Pinpoint the cell where the given text exists, returning its (X, Y) midpoint coordinate. 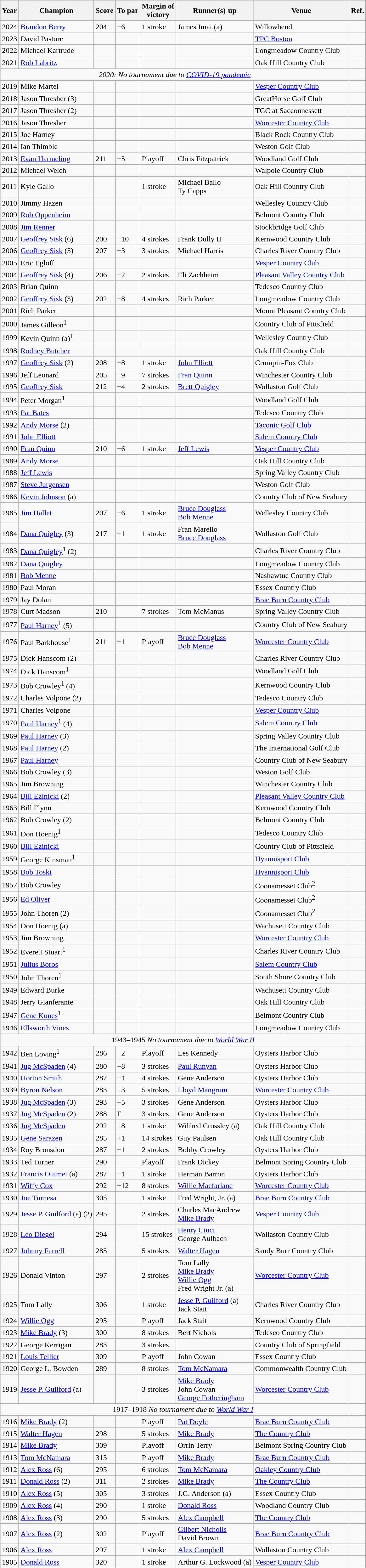
Paul Runyan (215, 1066)
+12 (128, 1186)
1933 (9, 1162)
Bob Crowley (2) (56, 820)
1934 (9, 1150)
Brian Quinn (56, 287)
Mount Pleasant Country Club (301, 311)
Ted Turner (56, 1162)
Bob Menne (56, 575)
John Thoren (2) (56, 913)
Bill Ezinicki (56, 846)
Country Club of Springfield (301, 1344)
1983 (9, 551)
Bob Crowley (56, 885)
Geoffrey Sisk (2) (56, 363)
1908 (9, 1517)
−3 (128, 251)
293 (104, 1102)
Jesse P. Guilford (a) (2) (56, 1214)
2005 (9, 263)
205 (104, 375)
1964 (9, 796)
Leo Diegel (56, 1235)
1941 (9, 1066)
Charles Volpone (56, 710)
Mike BradyJohn CowanGeorge Fotheringham (215, 1389)
1984 (9, 533)
1976 (9, 642)
Roy Bronsdon (56, 1150)
Frank Dully II (215, 239)
Willowbend (301, 27)
1938 (9, 1102)
Eli Zachheim (215, 275)
15 strokes (158, 1235)
1969 (9, 736)
Julius Boros (56, 964)
Alex Ross (2) (56, 1534)
Orrin Terry (215, 1446)
Jerry Gianferante (56, 1002)
202 (104, 299)
−9 (128, 375)
Alex Ross (56, 1550)
289 (104, 1369)
Wiffy Cox (56, 1186)
Black Rock Country Club (301, 134)
2017 (9, 110)
1920 (9, 1369)
TPC Boston (301, 39)
1998 (9, 351)
Charles Volpone (2) (56, 698)
1990 (9, 449)
Geoffrey Sisk (5) (56, 251)
1926 (9, 1276)
Ian Thimble (56, 146)
Everett Stuart1 (56, 951)
1966 (9, 772)
311 (104, 1481)
1951 (9, 964)
Tom Lally (56, 1305)
GreatHorse Golf Club (301, 99)
Mike Brady (2) (56, 1422)
Eric Egloff (56, 263)
Margin ofvictory (158, 11)
1999 (9, 338)
Oakley Country Club (301, 1469)
2006 (9, 251)
206 (104, 275)
Runner(s)-up (215, 11)
Rob Labritz (56, 63)
1940 (9, 1078)
Les Kennedy (215, 1053)
302 (104, 1534)
313 (104, 1458)
1956 (9, 899)
Jug McSpaden (2) (56, 1114)
Paul Moran (56, 588)
Willie Macfarlane (215, 1186)
2009 (9, 215)
1925 (9, 1305)
6 strokes (158, 1469)
2004 (9, 275)
David Pastore (56, 39)
Chris Fitzpatrick (215, 158)
1982 (9, 563)
+8 (128, 1126)
300 (104, 1333)
Willie Ogg (56, 1321)
320 (104, 1562)
1957 (9, 885)
Andy Morse (2) (56, 425)
1961 (9, 833)
1950 (9, 977)
Kyle Gallo (56, 187)
1955 (9, 913)
1965 (9, 784)
Dana Quigley (3) (56, 533)
1954 (9, 926)
1991 (9, 437)
2010 (9, 203)
Paul Harney (56, 760)
1953 (9, 938)
1981 (9, 575)
Joe Turnesa (56, 1198)
280 (104, 1066)
Bob Crowley (3) (56, 772)
Geoffrey Sisk (6) (56, 239)
Byron Nelson (56, 1090)
Alex Ross (3) (56, 1517)
+3 (128, 1090)
1994 (9, 400)
Andy Morse (56, 461)
2000 (9, 324)
Wilfred Crossley (a) (215, 1126)
Jack Stait (215, 1321)
Frank Dickey (215, 1162)
Evan Harmeling (56, 158)
1974 (9, 671)
1936 (9, 1126)
Dick Hanscom1 (56, 671)
Crumpin-Fox Club (301, 363)
1958 (9, 872)
Paul Harney (3) (56, 736)
1996 (9, 375)
1931 (9, 1186)
1930 (9, 1198)
Ellsworth Vines (56, 1028)
1960 (9, 846)
Bobby Crowley (215, 1150)
Kevin Johnson (a) (56, 497)
Bob Toski (56, 872)
1972 (9, 698)
1943–1945 No tournament due to World War II (183, 1040)
1929 (9, 1214)
Mike Brady (3) (56, 1333)
Bob Crowley1 (4) (56, 685)
Curt Madson (56, 612)
Bert Nichols (215, 1333)
Jason Thresher (56, 122)
2019 (9, 87)
2018 (9, 99)
South Shore Country Club (301, 977)
Pat Bates (56, 413)
1988 (9, 473)
Paul Harney (2) (56, 748)
1909 (9, 1505)
Walpole Country Club (301, 171)
1921 (9, 1356)
2011 (9, 187)
Champion (56, 11)
1905 (9, 1562)
Don Hoenig (a) (56, 926)
Jesse P. Guilford (a) (56, 1389)
Ed Oliver (56, 899)
1986 (9, 497)
2008 (9, 227)
Michael Kartrude (56, 51)
306 (104, 1305)
Alex Ross (4) (56, 1505)
E (128, 1114)
Lloyd Mangrum (215, 1090)
George Kerrigan (56, 1344)
Dana Quigley (56, 563)
2002 (9, 299)
1978 (9, 612)
−10 (128, 239)
Gene Kunes1 (56, 1015)
Michael Harris (215, 251)
1968 (9, 748)
Brett Quigley (215, 387)
1977 (9, 625)
Dick Hanscom (2) (56, 658)
Stockbridge Golf Club (301, 227)
1948 (9, 1002)
1914 (9, 1446)
Louis Tellier (56, 1356)
Taconic Golf Club (301, 425)
1939 (9, 1090)
1910 (9, 1493)
1987 (9, 485)
2013 (9, 158)
George Kinsman1 (56, 859)
Steve Jurgensen (56, 485)
Peter Morgan1 (56, 400)
Kevin Quinn (a)1 (56, 338)
288 (104, 1114)
1971 (9, 710)
Bill Ezinicki (2) (56, 796)
Donald Vinton (56, 1276)
Henry CiuciGeorge Aulbach (215, 1235)
Paul Harney1 (4) (56, 723)
Commonwealth Country Club (301, 1369)
1959 (9, 859)
Geoffrey Sisk (3) (56, 299)
Arthur G. Lockwood (a) (215, 1562)
2014 (9, 146)
Jason Thresher (3) (56, 99)
Geoffrey Sisk (56, 387)
Sandy Burr Country Club (301, 1251)
Michael Welch (56, 171)
1917–1918 No tournament due to World War I (183, 1410)
J.G. Anderson (a) (215, 1493)
James Gilleon1 (56, 324)
Mike Martel (56, 87)
Venue (301, 11)
2001 (9, 311)
+5 (128, 1102)
Jug McSpaden (3) (56, 1102)
Jeff Leonard (56, 375)
Tom LallyMike BradyWillie OggFred Wright Jr. (a) (215, 1276)
Charles MacAndrewMike Brady (215, 1214)
1962 (9, 820)
1980 (9, 588)
2016 (9, 122)
Jimmy Hazen (56, 203)
Paul Barkhouse1 (56, 642)
1992 (9, 425)
Guy Paulsen (215, 1138)
Joe Harney (56, 134)
1979 (9, 600)
1949 (9, 990)
286 (104, 1053)
1932 (9, 1174)
1975 (9, 658)
1963 (9, 808)
Jay Dolan (56, 600)
Jesse P. Guilford (a)Jack Stait (215, 1305)
298 (104, 1434)
1911 (9, 1481)
Ref. (358, 11)
Jug McSpaden (4) (56, 1066)
1907 (9, 1534)
−7 (128, 275)
1928 (9, 1235)
Nashawtuc Country Club (301, 575)
Edward Burke (56, 990)
1937 (9, 1114)
2015 (9, 134)
Rob Oppenheim (56, 215)
1946 (9, 1028)
Paul Harney1 (5) (56, 625)
1923 (9, 1333)
TGC at Sacconnessett (301, 110)
1989 (9, 461)
14 strokes (158, 1138)
Francis Ouimet (a) (56, 1174)
1915 (9, 1434)
1970 (9, 723)
2021 (9, 63)
Rodney Butcher (56, 351)
The International Golf Club (301, 748)
−5 (128, 158)
Horton Smith (56, 1078)
Pat Doyle (215, 1422)
1924 (9, 1321)
Dana Quigley1 (2) (56, 551)
1995 (9, 387)
1912 (9, 1469)
200 (104, 239)
Brandon Berry (56, 27)
1919 (9, 1389)
2007 (9, 239)
Alex Ross (6) (56, 1469)
Bill Flynn (56, 808)
1973 (9, 685)
James Imai (a) (215, 27)
1906 (9, 1550)
2024 (9, 27)
Gilbert NichollsDavid Brown (215, 1534)
Herman Barron (215, 1174)
Jim Hallet (56, 513)
1993 (9, 413)
Gene Sarazen (56, 1138)
1942 (9, 1053)
Jim Renner (56, 227)
John Cowan (215, 1356)
2003 (9, 287)
Jug McSpaden (56, 1126)
294 (104, 1235)
John Thoren1 (56, 977)
Ben Loving1 (56, 1053)
Johnny Farrell (56, 1251)
Year (9, 11)
217 (104, 533)
1952 (9, 951)
Alex Ross (5) (56, 1493)
Geoffrey Sisk (4) (56, 275)
Donald Ross (2) (56, 1481)
1967 (9, 760)
1927 (9, 1251)
Fran MarelloBruce Douglass (215, 533)
2022 (9, 51)
1997 (9, 363)
1985 (9, 513)
−2 (128, 1053)
−4 (128, 387)
Woodland Country Club (301, 1505)
Jason Thresher (2) (56, 110)
1916 (9, 1422)
1922 (9, 1344)
Fred Wright, Jr. (a) (215, 1198)
George L. Bowden (56, 1369)
204 (104, 27)
2020: No tournament due to COVID-19 pandemic (175, 75)
1947 (9, 1015)
Tom McManus (215, 612)
2012 (9, 171)
208 (104, 363)
212 (104, 387)
2023 (9, 39)
Score (104, 11)
Michael BalloTy Capps (215, 187)
Don Hoenig1 (56, 833)
To par (128, 11)
1935 (9, 1138)
1913 (9, 1458)
